Capture the cell that displays the provided text and extract its (x, y) central coordinate. 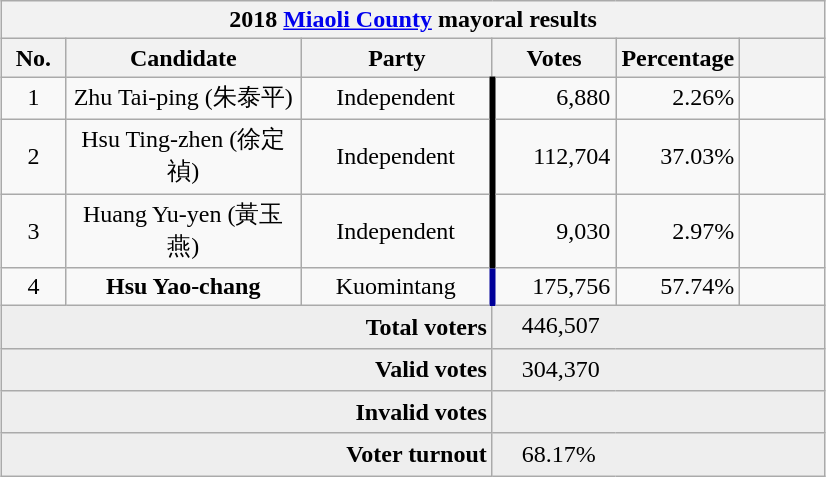
2.26% (678, 98)
Valid votes (248, 370)
Party (396, 58)
6,880 (554, 98)
Total voters (248, 328)
Hsu Ting-zhen (徐定禎) (183, 156)
Percentage (678, 58)
446,507 (658, 328)
No. (34, 58)
2.97% (678, 231)
68.17% (658, 454)
Votes (554, 58)
2018 Miaoli County mayoral results (414, 20)
Huang Yu-yen (黃玉燕) (183, 231)
3 (34, 231)
Kuomintang (396, 287)
4 (34, 287)
1 (34, 98)
9,030 (554, 231)
Hsu Yao-chang (183, 287)
Voter turnout (248, 454)
Candidate (183, 58)
304,370 (658, 370)
37.03% (678, 156)
112,704 (554, 156)
57.74% (678, 287)
Invalid votes (248, 412)
175,756 (554, 287)
2 (34, 156)
Zhu Tai-ping (朱泰平) (183, 98)
